Return (x, y) of the center of cell containing provided text 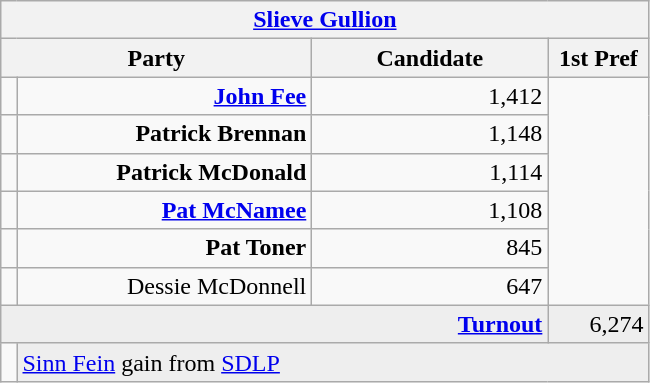
845 (430, 248)
Sinn Fein gain from SDLP (333, 362)
1,148 (430, 134)
Slieve Gullion (325, 20)
Patrick McDonald (164, 172)
Dessie McDonnell (164, 286)
1,114 (430, 172)
6,274 (598, 324)
647 (430, 286)
Party (156, 58)
1,108 (430, 210)
1,412 (430, 96)
Pat Toner (164, 248)
Patrick Brennan (164, 134)
Candidate (430, 58)
Pat McNamee (164, 210)
Turnout (274, 324)
1st Pref (598, 58)
John Fee (164, 96)
